Provide the (x, y) coordinate of the cell's center where the given text is located.  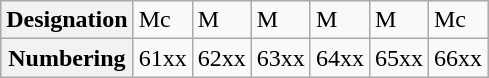
Designation (67, 20)
62xx (222, 58)
66xx (458, 58)
Numbering (67, 58)
61xx (162, 58)
65xx (398, 58)
63xx (280, 58)
64xx (340, 58)
